Return [x, y] of the center of cell containing provided text 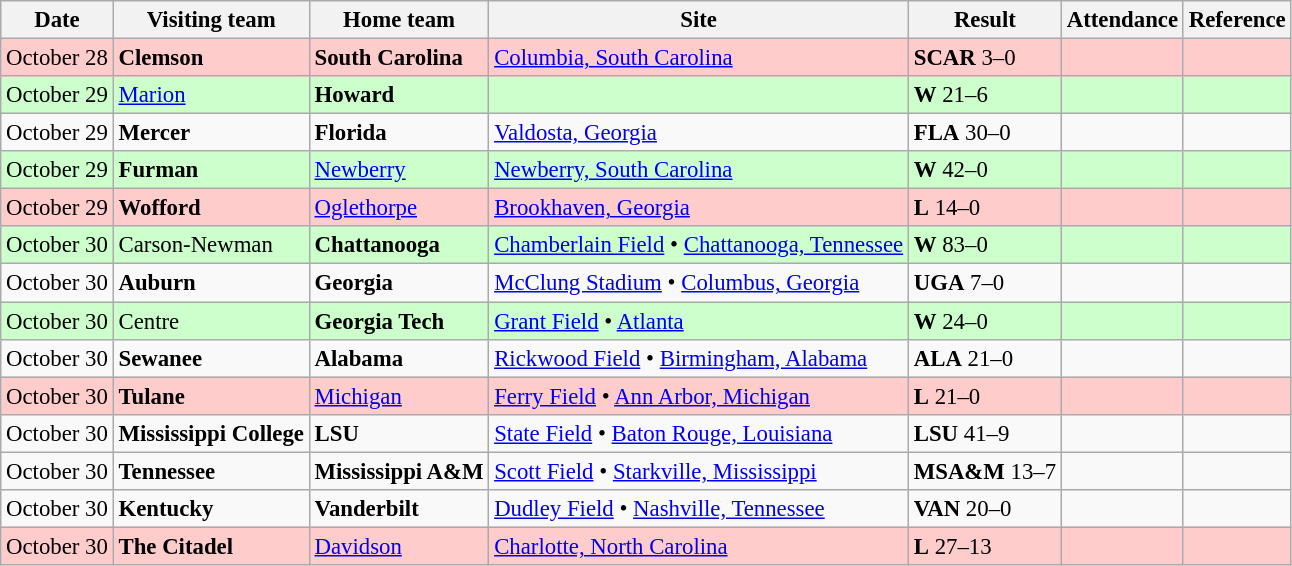
SCAR 3–0 [984, 58]
Site [699, 20]
Howard [399, 95]
Valdosta, Georgia [699, 133]
Charlotte, North Carolina [699, 546]
Tennessee [211, 471]
Centre [211, 321]
Newberry [399, 170]
The Citadel [211, 546]
FLA 30–0 [984, 133]
Rickwood Field • Birmingham, Alabama [699, 358]
Chamberlain Field • Chattanooga, Tennessee [699, 245]
LSU 41–9 [984, 433]
Visiting team [211, 20]
LSU [399, 433]
Scott Field • Starkville, Mississippi [699, 471]
VAN 20–0 [984, 509]
Georgia [399, 283]
Mississippi A&M [399, 471]
W 83–0 [984, 245]
Vanderbilt [399, 509]
L 27–13 [984, 546]
Georgia Tech [399, 321]
Alabama [399, 358]
Furman [211, 170]
ALA 21–0 [984, 358]
Columbia, South Carolina [699, 58]
October 28 [57, 58]
Kentucky [211, 509]
Reference [1237, 20]
State Field • Baton Rouge, Louisiana [699, 433]
MSA&M 13–7 [984, 471]
Tulane [211, 396]
W 24–0 [984, 321]
Marion [211, 95]
UGA 7–0 [984, 283]
L 21–0 [984, 396]
Attendance [1122, 20]
Home team [399, 20]
Wofford [211, 208]
Mercer [211, 133]
Result [984, 20]
Florida [399, 133]
Dudley Field • Nashville, Tennessee [699, 509]
Grant Field • Atlanta [699, 321]
Davidson [399, 546]
Brookhaven, Georgia [699, 208]
Ferry Field • Ann Arbor, Michigan [699, 396]
Date [57, 20]
Michigan [399, 396]
McClung Stadium • Columbus, Georgia [699, 283]
Clemson [211, 58]
Oglethorpe [399, 208]
Auburn [211, 283]
Mississippi College [211, 433]
Carson-Newman [211, 245]
Newberry, South Carolina [699, 170]
W 21–6 [984, 95]
W 42–0 [984, 170]
Sewanee [211, 358]
Chattanooga [399, 245]
L 14–0 [984, 208]
South Carolina [399, 58]
